Return [x, y] of the center of cell containing provided text 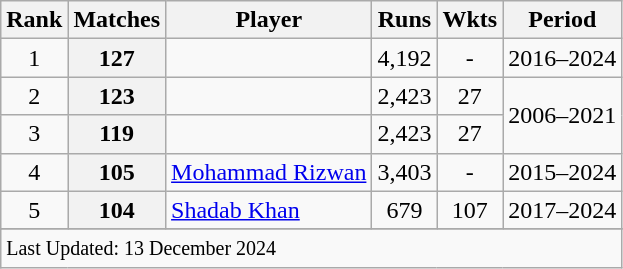
105 [117, 172]
Player [269, 20]
127 [117, 58]
3,403 [404, 172]
4,192 [404, 58]
2 [34, 96]
Runs [404, 20]
2017–2024 [562, 210]
5 [34, 210]
Matches [117, 20]
Mohammad Rizwan [269, 172]
1 [34, 58]
Wkts [470, 20]
679 [404, 210]
Rank [34, 20]
4 [34, 172]
3 [34, 134]
Last Updated: 13 December 2024 [312, 248]
2015–2024 [562, 172]
2006–2021 [562, 115]
107 [470, 210]
104 [117, 210]
2016–2024 [562, 58]
Shadab Khan [269, 210]
119 [117, 134]
Period [562, 20]
123 [117, 96]
